Find where the given text appears and provide that cell's center as (X, Y) coordinate. 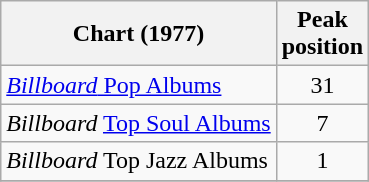
Billboard Pop Albums (138, 85)
Billboard Top Jazz Albums (138, 161)
Chart (1977) (138, 34)
Peakposition (322, 34)
7 (322, 123)
31 (322, 85)
1 (322, 161)
Billboard Top Soul Albums (138, 123)
